Pinpoint the cell where the given text exists, returning its [x, y] midpoint coordinate. 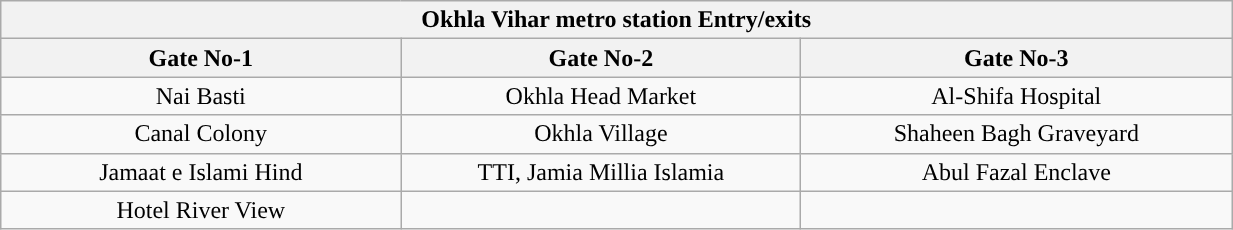
TTI, Jamia Millia Islamia [601, 172]
Shaheen Bagh Graveyard [1016, 134]
Hotel River View [201, 210]
Gate No-2 [601, 58]
Nai Basti [201, 96]
Gate No-1 [201, 58]
Canal Colony [201, 134]
Gate No-3 [1016, 58]
Abul Fazal Enclave [1016, 172]
Okhla Village [601, 134]
Okhla Vihar metro station Entry/exits [616, 20]
Jamaat e Islami Hind [201, 172]
Okhla Head Market [601, 96]
Al-Shifa Hospital [1016, 96]
